Find where the given text appears and provide that cell's center as (x, y) coordinate. 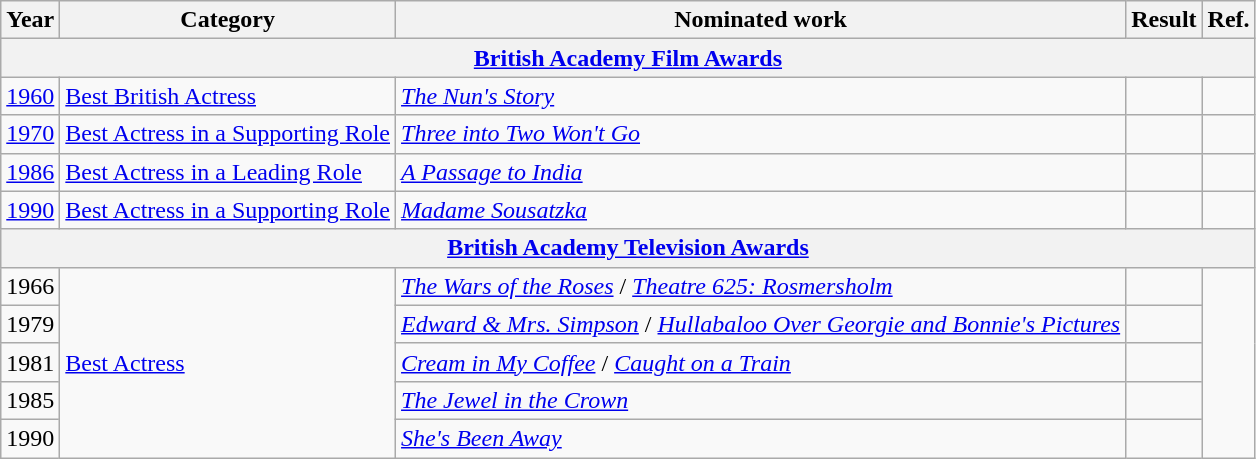
Edward & Mrs. Simpson / Hullabaloo Over Georgie and Bonnie's Pictures (761, 324)
1986 (30, 172)
Best Actress in a Leading Role (228, 172)
Best British Actress (228, 96)
1985 (30, 400)
1981 (30, 362)
Three into Two Won't Go (761, 134)
The Nun's Story (761, 96)
Year (30, 20)
British Academy Television Awards (628, 248)
Ref. (1228, 20)
Cream in My Coffee / Caught on a Train (761, 362)
Result (1164, 20)
A Passage to India (761, 172)
Nominated work (761, 20)
1966 (30, 286)
Category (228, 20)
She's Been Away (761, 438)
1960 (30, 96)
1979 (30, 324)
Best Actress (228, 362)
The Jewel in the Crown (761, 400)
1970 (30, 134)
British Academy Film Awards (628, 58)
Madame Sousatzka (761, 210)
The Wars of the Roses / Theatre 625: Rosmersholm (761, 286)
